Pinpoint the cell where the given text exists, returning its [X, Y] midpoint coordinate. 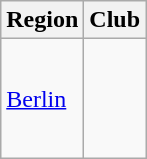
Berlin [42, 98]
Region [42, 20]
Club [115, 20]
